Return [x, y] of the center of cell containing provided text 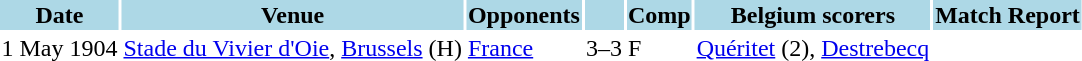
Venue [292, 15]
Match Report [1008, 15]
Date [60, 15]
Belgium scorers [813, 15]
Comp [659, 15]
Opponents [524, 15]
